Output the (X, Y) coordinate of the center of the cell containing the given text.  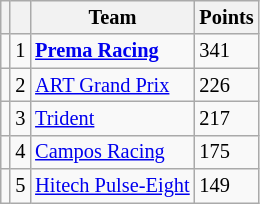
341 (227, 51)
217 (227, 118)
2 (20, 85)
175 (227, 152)
149 (227, 186)
Prema Racing (112, 51)
4 (20, 152)
ART Grand Prix (112, 85)
226 (227, 85)
Team (112, 17)
Trident (112, 118)
Hitech Pulse-Eight (112, 186)
Campos Racing (112, 152)
1 (20, 51)
5 (20, 186)
3 (20, 118)
Points (227, 17)
